Provide the (X, Y) coordinate of the cell's center where the given text is located.  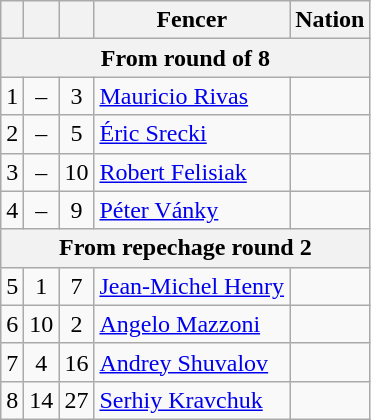
Péter Vánky (192, 210)
From repechage round 2 (186, 248)
8 (12, 400)
27 (76, 400)
Mauricio Rivas (192, 96)
Éric Srecki (192, 134)
16 (76, 362)
Nation (330, 20)
6 (12, 324)
Angelo Mazzoni (192, 324)
14 (42, 400)
From round of 8 (186, 58)
9 (76, 210)
Fencer (192, 20)
Jean-Michel Henry (192, 286)
Andrey Shuvalov (192, 362)
Robert Felisiak (192, 172)
Serhiy Kravchuk (192, 400)
